Find where the given text appears and provide that cell's center as (x, y) coordinate. 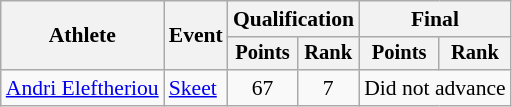
Event (196, 36)
Final (435, 19)
Athlete (82, 36)
Did not advance (435, 88)
Andri Eleftheriou (82, 88)
67 (262, 88)
7 (328, 88)
Qualification (294, 19)
Skeet (196, 88)
